For the text-containing cell, return its midpoint in [x, y] coordinate format. 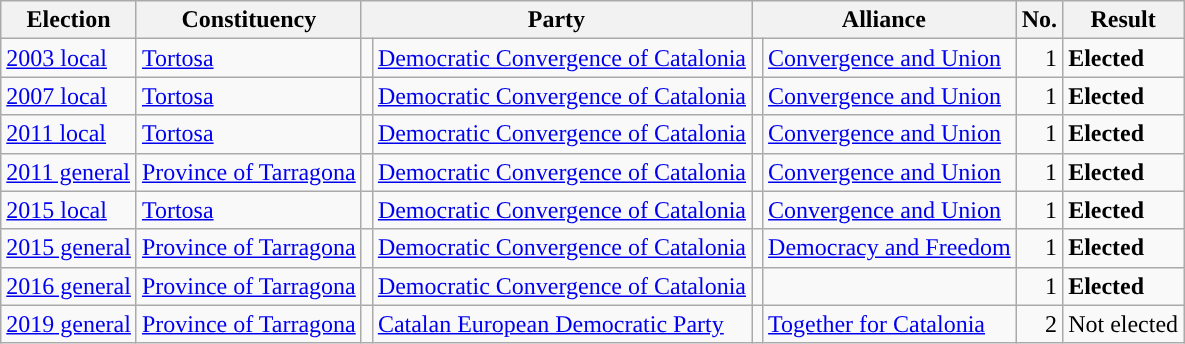
Not elected [1124, 324]
Result [1124, 20]
2015 general [69, 248]
2016 general [69, 286]
Catalan European Democratic Party [562, 324]
2019 general [69, 324]
Together for Catalonia [890, 324]
2007 local [69, 96]
2 [1039, 324]
No. [1039, 20]
Party [556, 20]
2015 local [69, 210]
Election [69, 20]
2011 local [69, 134]
2003 local [69, 58]
Democracy and Freedom [890, 248]
Alliance [884, 20]
2011 general [69, 172]
Constituency [248, 20]
